Determine the (x, y) coordinate at the center of the cell enclosing the given text.  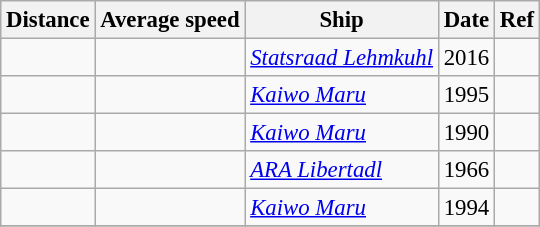
1990 (466, 133)
Distance (48, 20)
Ref (518, 20)
ARA Libertadl (342, 170)
2016 (466, 58)
Average speed (170, 20)
1995 (466, 95)
Date (466, 20)
Ship (342, 20)
1966 (466, 170)
Statsraad Lehmkuhl (342, 58)
1994 (466, 208)
